Provide the [x, y] coordinate of the cell's center where the given text is located.  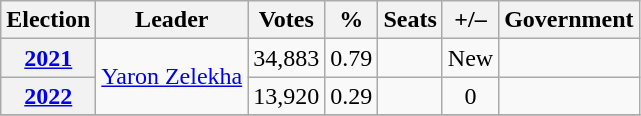
Votes [286, 20]
2021 [48, 58]
34,883 [286, 58]
0.29 [352, 96]
New [470, 58]
0 [470, 96]
Yaron Zelekha [172, 77]
Government [569, 20]
Seats [410, 20]
Leader [172, 20]
Election [48, 20]
+/– [470, 20]
2022 [48, 96]
13,920 [286, 96]
0.79 [352, 58]
% [352, 20]
